Output the [X, Y] coordinate of the center of the cell containing the given text.  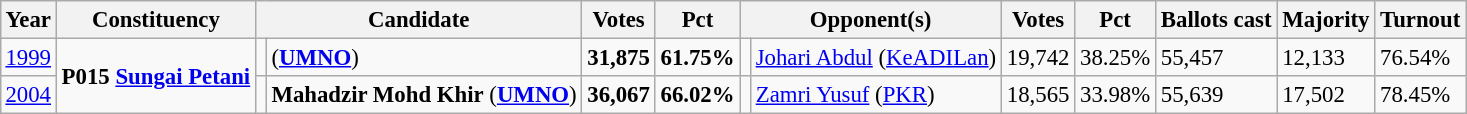
Majority [1326, 20]
61.75% [698, 57]
78.45% [1420, 95]
31,875 [618, 57]
36,067 [618, 95]
33.98% [1116, 95]
Opponent(s) [871, 20]
18,565 [1038, 95]
Zamri Yusuf (PKR) [876, 95]
2004 [28, 95]
(UMNO) [424, 57]
Johari Abdul (KeADILan) [876, 57]
76.54% [1420, 57]
66.02% [698, 95]
P015 Sungai Petani [156, 76]
Year [28, 20]
55,639 [1216, 95]
1999 [28, 57]
17,502 [1326, 95]
38.25% [1116, 57]
Ballots cast [1216, 20]
55,457 [1216, 57]
Turnout [1420, 20]
19,742 [1038, 57]
Candidate [419, 20]
Constituency [156, 20]
Mahadzir Mohd Khir (UMNO) [424, 95]
12,133 [1326, 57]
